Scan for the cell matching the given text and deliver its [x, y] coordinate at center. 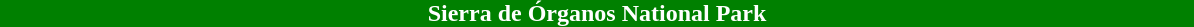
Sierra de Órganos National Park [597, 14]
